For the text-containing cell, return its midpoint in [X, Y] coordinate format. 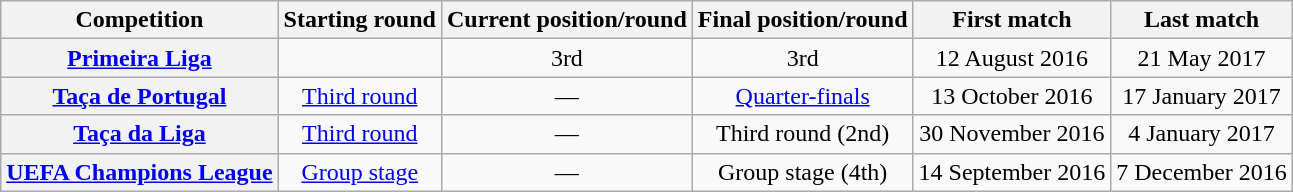
Final position/round [802, 20]
Last match [1202, 20]
Taça de Portugal [140, 96]
30 November 2016 [1012, 134]
12 August 2016 [1012, 58]
Competition [140, 20]
14 September 2016 [1012, 172]
Quarter-finals [802, 96]
First match [1012, 20]
UEFA Champions League [140, 172]
17 January 2017 [1202, 96]
13 October 2016 [1012, 96]
21 May 2017 [1202, 58]
Group stage [360, 172]
4 January 2017 [1202, 134]
7 December 2016 [1202, 172]
Current position/round [566, 20]
Third round (2nd) [802, 134]
Primeira Liga [140, 58]
Starting round [360, 20]
Group stage (4th) [802, 172]
Taça da Liga [140, 134]
